Scan for the cell matching the given text and deliver its [x, y] coordinate at center. 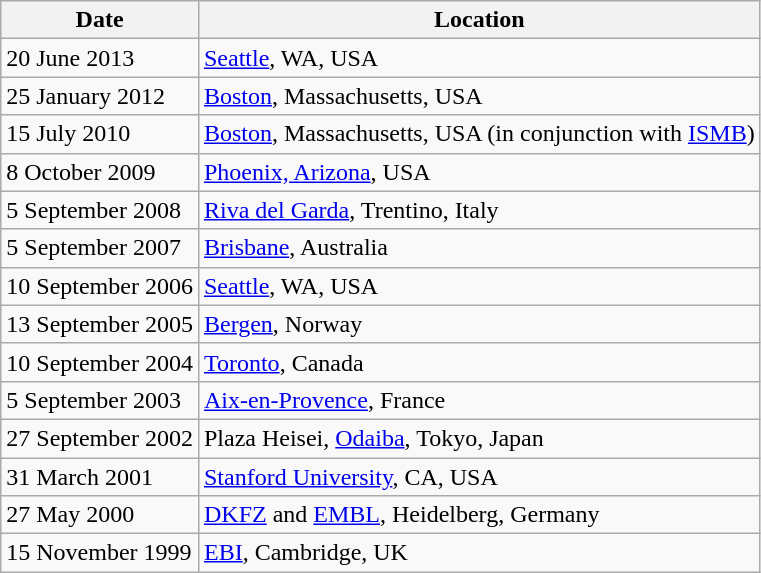
5 September 2007 [100, 248]
Bergen, Norway [479, 324]
10 September 2006 [100, 286]
27 September 2002 [100, 438]
5 September 2008 [100, 210]
15 July 2010 [100, 134]
25 January 2012 [100, 96]
31 March 2001 [100, 477]
DKFZ and EMBL, Heidelberg, Germany [479, 515]
20 June 2013 [100, 58]
Aix-en-Provence, France [479, 400]
5 September 2003 [100, 400]
27 May 2000 [100, 515]
Boston, Massachusetts, USA (in conjunction with ISMB) [479, 134]
10 September 2004 [100, 362]
Plaza Heisei, Odaiba, Tokyo, Japan [479, 438]
Phoenix, Arizona, USA [479, 172]
13 September 2005 [100, 324]
8 October 2009 [100, 172]
Location [479, 20]
Date [100, 20]
15 November 1999 [100, 553]
Boston, Massachusetts, USA [479, 96]
Toronto, Canada [479, 362]
Riva del Garda, Trentino, Italy [479, 210]
Stanford University, CA, USA [479, 477]
EBI, Cambridge, UK [479, 553]
Brisbane, Australia [479, 248]
